Identify which cell holds the provided text, then report its (X, Y) central coordinate. 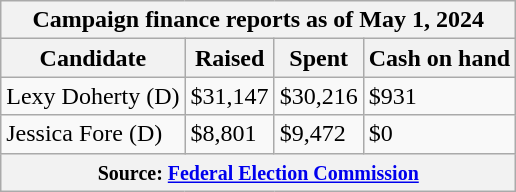
Cash on hand (439, 58)
Jessica Fore (D) (93, 134)
Lexy Doherty (D) (93, 96)
Campaign finance reports as of May 1, 2024 (258, 20)
Candidate (93, 58)
$931 (439, 96)
Spent (318, 58)
$0 (439, 134)
Source: Federal Election Commission (258, 172)
$9,472 (318, 134)
$30,216 (318, 96)
$8,801 (230, 134)
$31,147 (230, 96)
Raised (230, 58)
